Output the [x, y] coordinate of the center of the cell containing the given text.  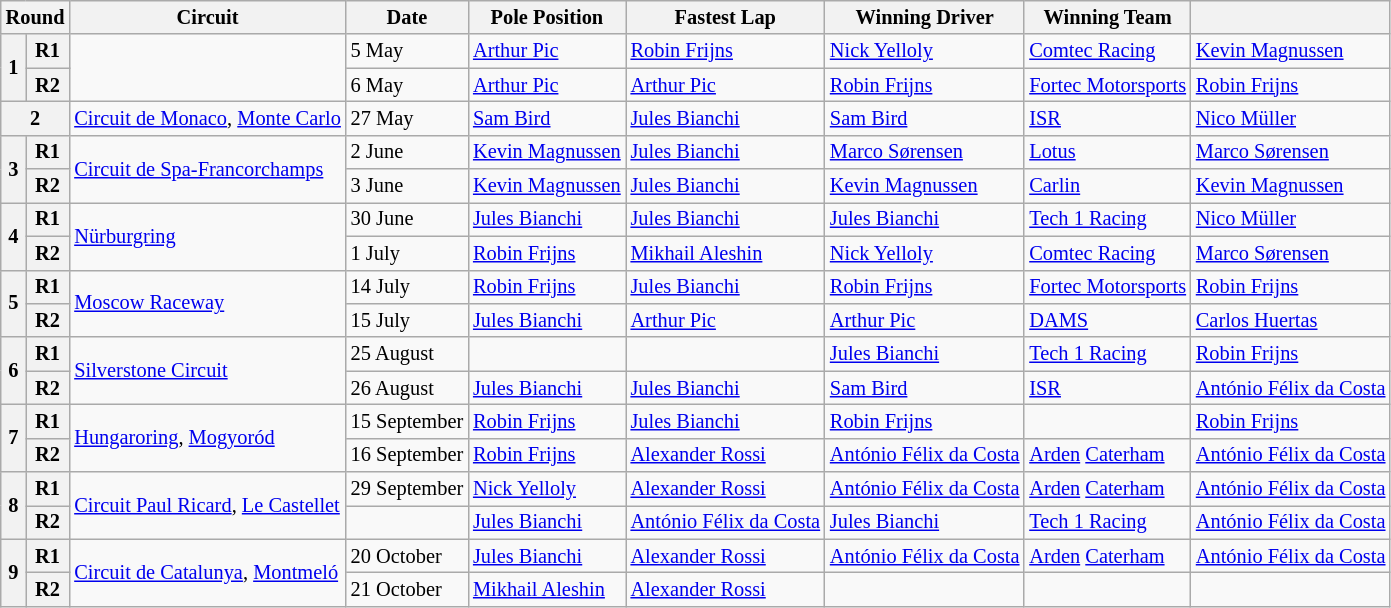
Lotus [1108, 152]
Round [36, 17]
Carlin [1108, 186]
2 [36, 118]
21 October [407, 589]
5 [14, 304]
29 September [407, 489]
27 May [407, 118]
15 September [407, 421]
Pole Position [546, 17]
Circuit [207, 17]
20 October [407, 556]
30 June [407, 219]
Winning Team [1108, 17]
25 August [407, 354]
Fastest Lap [726, 17]
Date [407, 17]
3 [14, 168]
Circuit de Catalunya, Montmeló [207, 572]
Circuit de Spa-Francorchamps [207, 168]
Nürburgring [207, 236]
Winning Driver [924, 17]
3 June [407, 186]
9 [14, 572]
Circuit Paul Ricard, Le Castellet [207, 506]
DAMS [1108, 320]
Circuit de Monaco, Monte Carlo [207, 118]
7 [14, 438]
Silverstone Circuit [207, 370]
15 July [407, 320]
5 May [407, 51]
26 August [407, 388]
6 [14, 370]
Hungaroring, Mogyoród [207, 438]
6 May [407, 85]
Moscow Raceway [207, 304]
4 [14, 236]
2 June [407, 152]
14 July [407, 287]
1 [14, 68]
1 July [407, 253]
16 September [407, 455]
8 [14, 506]
Carlos Huertas [1290, 320]
